Return [x, y] of the center of cell containing provided text 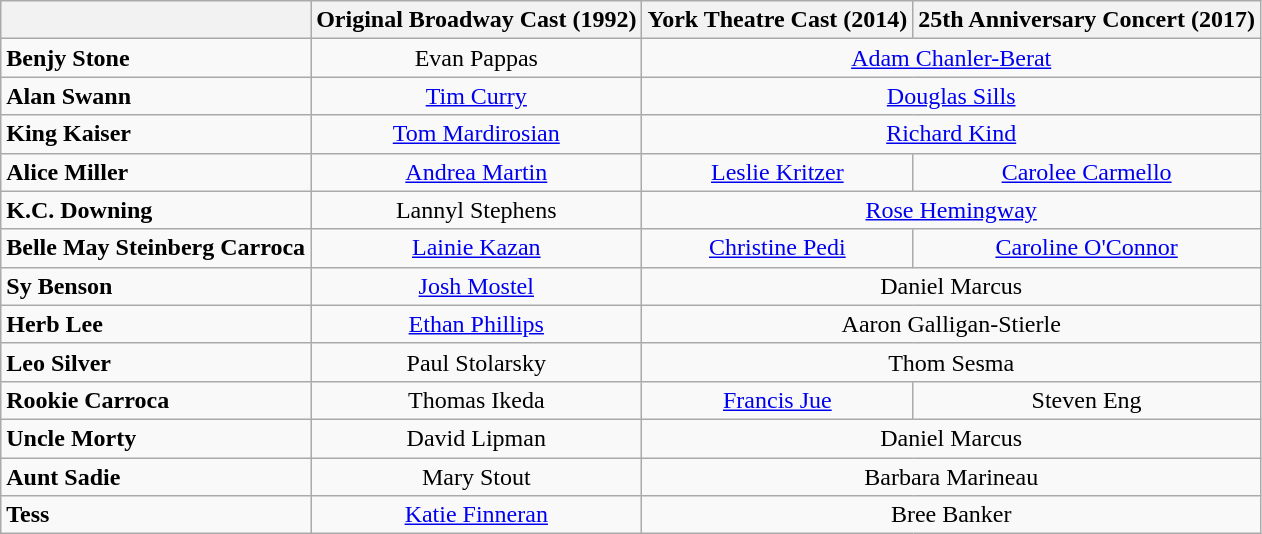
Carolee Carmello [1087, 172]
25th Anniversary Concert (2017) [1087, 20]
Lannyl Stephens [476, 210]
Christine Pedi [778, 248]
Barbara Marineau [952, 477]
Lainie Kazan [476, 248]
Evan Pappas [476, 58]
David Lipman [476, 438]
Aunt Sadie [156, 477]
Josh Mostel [476, 286]
Leslie Kritzer [778, 172]
Adam Chanler-Berat [952, 58]
Mary Stout [476, 477]
Katie Finneran [476, 515]
K.C. Downing [156, 210]
Aaron Galligan-Stierle [952, 324]
Sy Benson [156, 286]
Alice Miller [156, 172]
Andrea Martin [476, 172]
Tim Curry [476, 96]
Francis Jue [778, 400]
Tess [156, 515]
Richard Kind [952, 134]
Caroline O'Connor [1087, 248]
Alan Swann [156, 96]
Thom Sesma [952, 362]
Douglas Sills [952, 96]
York Theatre Cast (2014) [778, 20]
Benjy Stone [156, 58]
Belle May Steinberg Carroca [156, 248]
Original Broadway Cast (1992) [476, 20]
King Kaiser [156, 134]
Ethan Phillips [476, 324]
Bree Banker [952, 515]
Uncle Morty [156, 438]
Herb Lee [156, 324]
Rose Hemingway [952, 210]
Paul Stolarsky [476, 362]
Thomas Ikeda [476, 400]
Rookie Carroca [156, 400]
Leo Silver [156, 362]
Tom Mardirosian [476, 134]
Steven Eng [1087, 400]
